Find where the given text appears and provide that cell's center as (X, Y) coordinate. 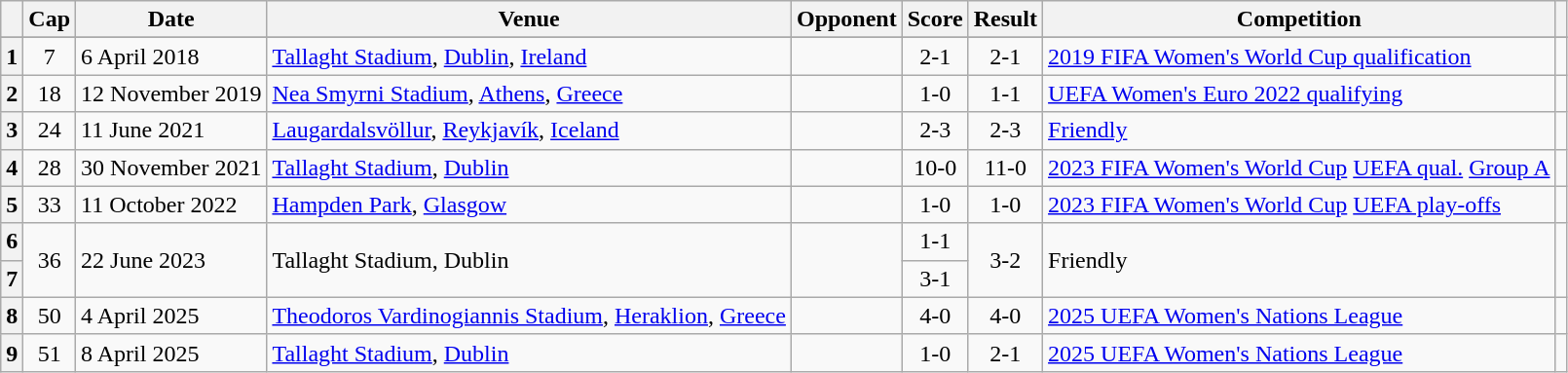
12 November 2019 (171, 93)
2023 FIFA Women's World Cup UEFA qual. Group A (1299, 168)
Theodoros Vardinogiannis Stadium, Heraklion, Greece (530, 316)
10-0 (935, 168)
3 (12, 131)
Laugardalsvöllur, Reykjavík, Iceland (530, 131)
11-0 (1005, 168)
UEFA Women's Euro 2022 qualifying (1299, 93)
2019 FIFA Women's World Cup qualification (1299, 56)
11 June 2021 (171, 131)
33 (50, 205)
Opponent (846, 19)
50 (50, 316)
2023 FIFA Women's World Cup UEFA play-offs (1299, 205)
1 (12, 56)
3-1 (935, 279)
24 (50, 131)
22 June 2023 (171, 260)
5 (12, 205)
2 (12, 93)
36 (50, 260)
Venue (530, 19)
Score (935, 19)
4 (12, 168)
3-2 (1005, 260)
8 (12, 316)
Competition (1299, 19)
51 (50, 353)
Nea Smyrni Stadium, Athens, Greece (530, 93)
28 (50, 168)
6 April 2018 (171, 56)
18 (50, 93)
4 April 2025 (171, 316)
Hampden Park, Glasgow (530, 205)
Result (1005, 19)
11 October 2022 (171, 205)
30 November 2021 (171, 168)
Cap (50, 19)
8 April 2025 (171, 353)
Date (171, 19)
6 (12, 242)
9 (12, 353)
Tallaght Stadium, Dublin, Ireland (530, 56)
